Provide the [X, Y] coordinate of the cell's center where the given text is located.  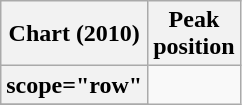
Chart (2010) [74, 34]
scope="row" [74, 85]
Peakposition [194, 34]
